Locate the cell with the specified text and output its [X, Y] center coordinate. 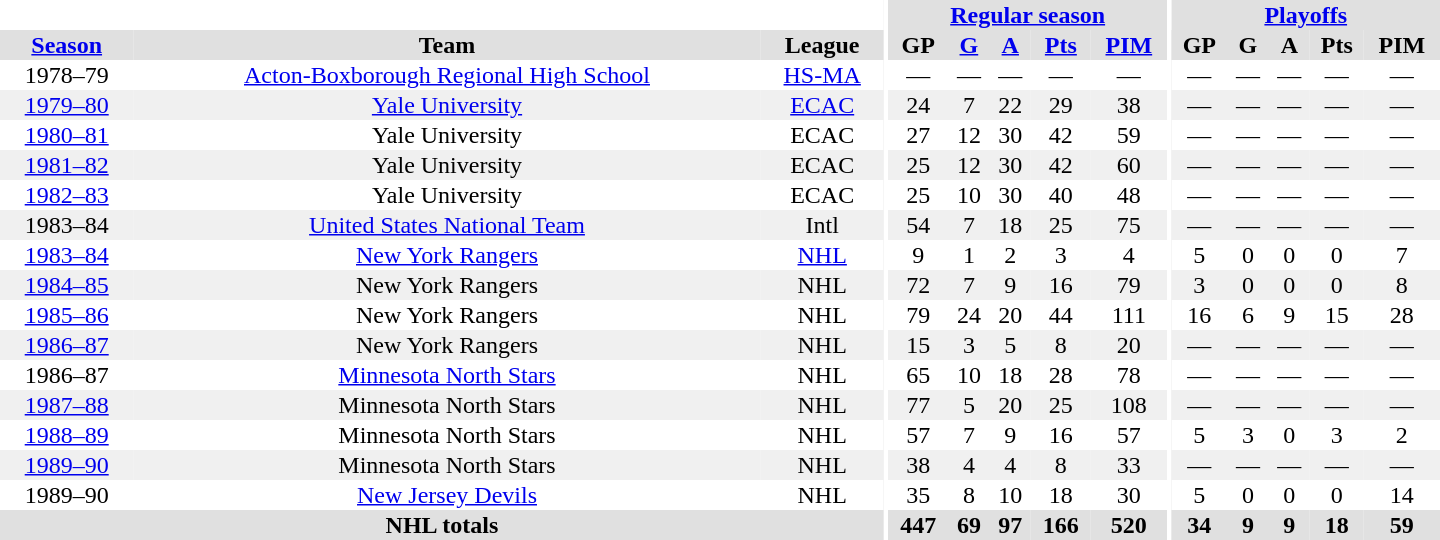
35 [918, 495]
111 [1129, 315]
108 [1129, 405]
40 [1061, 195]
22 [1010, 105]
NHL totals [442, 525]
Team [446, 45]
1985–86 [66, 315]
1984–85 [66, 285]
77 [918, 405]
1980–81 [66, 135]
Season [66, 45]
1987–88 [66, 405]
Intl [822, 225]
60 [1129, 165]
75 [1129, 225]
97 [1010, 525]
1979–80 [66, 105]
Playoffs [1306, 15]
New Jersey Devils [446, 495]
34 [1200, 525]
United States National Team [446, 225]
166 [1061, 525]
48 [1129, 195]
1978–79 [66, 75]
6 [1248, 315]
520 [1129, 525]
1981–82 [66, 165]
1 [968, 255]
HS-MA [822, 75]
Regular season [1028, 15]
14 [1402, 495]
69 [968, 525]
1982–83 [66, 195]
78 [1129, 375]
1988–89 [66, 435]
54 [918, 225]
33 [1129, 465]
65 [918, 375]
44 [1061, 315]
72 [918, 285]
447 [918, 525]
29 [1061, 105]
Acton-Boxborough Regional High School [446, 75]
League [822, 45]
27 [918, 135]
